Find where the given text appears and provide that cell's center as (X, Y) coordinate. 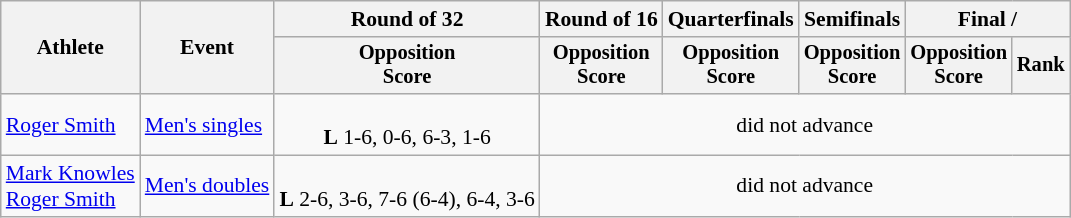
L 1-6, 0-6, 6-3, 1-6 (407, 124)
Rank (1041, 66)
Round of 16 (602, 19)
Final / (987, 19)
Roger Smith (70, 124)
L 2-6, 3-6, 7-6 (6-4), 6-4, 3-6 (407, 186)
Athlete (70, 48)
Quarterfinals (731, 19)
Men's doubles (208, 186)
Mark KnowlesRoger Smith (70, 186)
Men's singles (208, 124)
Event (208, 48)
Semifinals (852, 19)
Round of 32 (407, 19)
